Locate the cell with the specified text and output its (X, Y) center coordinate. 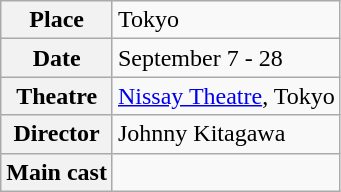
Theatre (57, 96)
Place (57, 20)
Nissay Theatre, Tokyo (226, 96)
Director (57, 134)
September 7 - 28 (226, 58)
Date (57, 58)
Tokyo (226, 20)
Main cast (57, 172)
Johnny Kitagawa (226, 134)
